Detect which cell encompasses the target text, then output its [x, y] center coordinate. 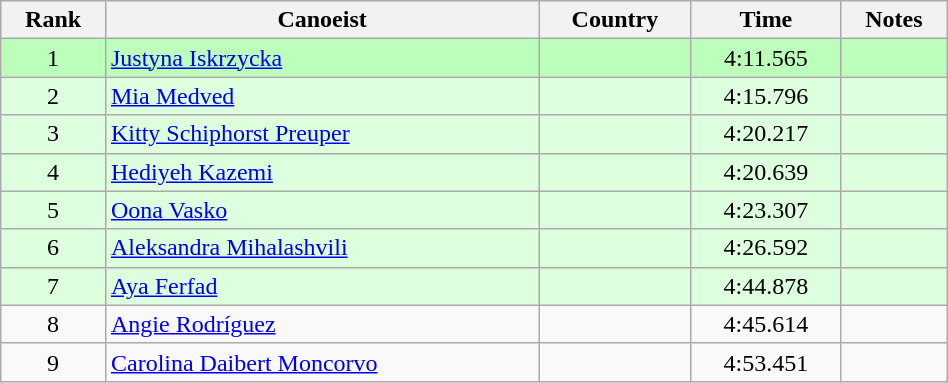
4:20.217 [766, 134]
Carolina Daibert Moncorvo [322, 362]
Notes [894, 20]
4:53.451 [766, 362]
Angie Rodríguez [322, 324]
Rank [54, 20]
2 [54, 96]
Kitty Schiphorst Preuper [322, 134]
4:45.614 [766, 324]
4:11.565 [766, 58]
5 [54, 210]
4:26.592 [766, 248]
6 [54, 248]
4:23.307 [766, 210]
4:20.639 [766, 172]
Oona Vasko [322, 210]
Time [766, 20]
Aya Ferfad [322, 286]
Country [615, 20]
9 [54, 362]
Aleksandra Mihalashvili [322, 248]
Hediyeh Kazemi [322, 172]
Canoeist [322, 20]
8 [54, 324]
Mia Medved [322, 96]
4:15.796 [766, 96]
3 [54, 134]
1 [54, 58]
Justyna Iskrzycka [322, 58]
4:44.878 [766, 286]
7 [54, 286]
4 [54, 172]
